Return (x, y) of the center of cell containing provided text 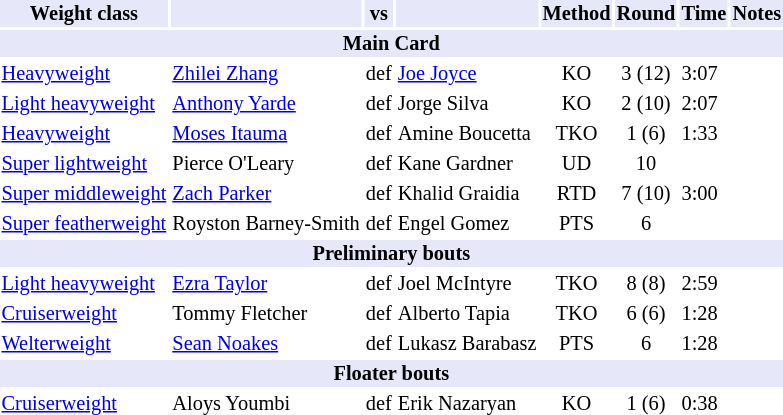
Joe Joyce (467, 74)
Tommy Fletcher (266, 314)
10 (646, 164)
Round (646, 14)
Floater bouts (392, 374)
Time (704, 14)
6 (6) (646, 314)
Super middleweight (84, 194)
vs (378, 14)
Khalid Graidia (467, 194)
Anthony Yarde (266, 104)
2:59 (704, 284)
3:00 (704, 194)
Cruiserweight (84, 314)
Zach Parker (266, 194)
RTD (576, 194)
Ezra Taylor (266, 284)
Pierce O'Leary (266, 164)
7 (10) (646, 194)
Super featherweight (84, 224)
Moses Itauma (266, 134)
2 (10) (646, 104)
Main Card (392, 44)
Super lightweight (84, 164)
2:07 (704, 104)
Jorge Silva (467, 104)
Lukasz Barabasz (467, 344)
Weight class (84, 14)
Method (576, 14)
1 (6) (646, 134)
8 (8) (646, 284)
Welterweight (84, 344)
Sean Noakes (266, 344)
Alberto Tapia (467, 314)
Royston Barney-Smith (266, 224)
Zhilei Zhang (266, 74)
UD (576, 164)
Preliminary bouts (392, 254)
3 (12) (646, 74)
Notes (757, 14)
Kane Gardner (467, 164)
Engel Gomez (467, 224)
1:33 (704, 134)
Amine Boucetta (467, 134)
3:07 (704, 74)
Joel McIntyre (467, 284)
